Extract the [x, y] coordinate from the center of the cell holding the provided text.  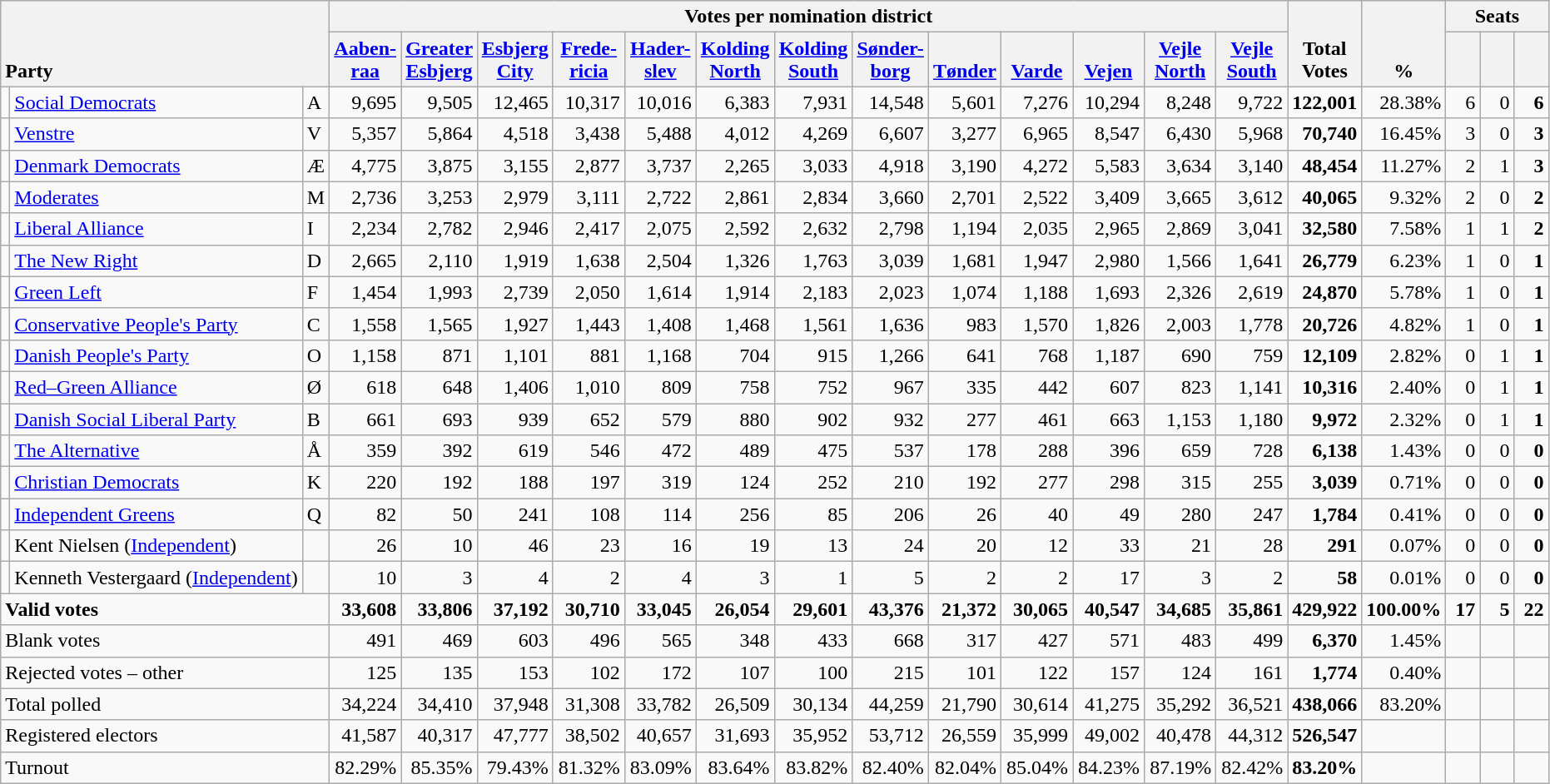
Varde [1036, 60]
12,465 [514, 102]
A [315, 102]
10,317 [589, 102]
% [1403, 43]
668 [891, 641]
40,065 [1325, 197]
0.01% [1403, 578]
2,739 [514, 292]
1,778 [1252, 324]
1,168 [660, 355]
I [315, 229]
12 [1036, 546]
1.43% [1403, 451]
40 [1036, 514]
210 [891, 483]
38,502 [589, 736]
2,050 [589, 292]
2,965 [1109, 229]
619 [514, 451]
1,763 [813, 261]
9,505 [440, 102]
Christian Democrats [156, 483]
Ø [315, 387]
F [315, 292]
663 [1109, 419]
579 [660, 419]
1,194 [964, 229]
153 [514, 672]
26,559 [964, 736]
0.40% [1403, 672]
100 [813, 672]
12,109 [1325, 355]
34,410 [440, 704]
83.09% [660, 767]
Aaben- raa [365, 60]
752 [813, 387]
1,558 [365, 324]
758 [735, 387]
603 [514, 641]
31,693 [735, 736]
472 [660, 451]
Danish People's Party [156, 355]
13 [813, 546]
317 [964, 641]
35,861 [1252, 609]
1,468 [735, 324]
Conservative People's Party [156, 324]
4,775 [365, 166]
3,665 [1180, 197]
46 [514, 546]
2,183 [813, 292]
1,774 [1325, 672]
1,636 [891, 324]
Kolding South [813, 60]
58 [1325, 578]
298 [1109, 483]
81.32% [589, 767]
B [315, 419]
6,430 [1180, 134]
335 [964, 387]
475 [813, 451]
35,952 [813, 736]
3,634 [1180, 166]
396 [1109, 451]
348 [735, 641]
932 [891, 419]
34,224 [365, 704]
1,927 [514, 324]
O [315, 355]
32,580 [1325, 229]
Green Left [156, 292]
40,478 [1180, 736]
315 [1180, 483]
C [315, 324]
5,488 [660, 134]
101 [964, 672]
70,740 [1325, 134]
0.07% [1403, 546]
823 [1180, 387]
871 [440, 355]
661 [365, 419]
469 [440, 641]
Total polled [165, 704]
47,777 [514, 736]
2,877 [589, 166]
30,710 [589, 609]
983 [964, 324]
19 [735, 546]
26,054 [735, 609]
359 [365, 451]
5,864 [440, 134]
1,454 [365, 292]
33,806 [440, 609]
215 [891, 672]
100.00% [1403, 609]
607 [1109, 387]
Sønder- borg [891, 60]
0.41% [1403, 514]
8,248 [1180, 102]
496 [589, 641]
427 [1036, 641]
5,583 [1109, 166]
122 [1036, 672]
256 [735, 514]
10,316 [1325, 387]
247 [1252, 514]
641 [964, 355]
2,417 [589, 229]
2,234 [365, 229]
172 [660, 672]
7,931 [813, 102]
Total Votes [1325, 43]
1,074 [964, 292]
7,276 [1036, 102]
11.27% [1403, 166]
1,443 [589, 324]
2,736 [365, 197]
1,158 [365, 355]
157 [1109, 672]
6,138 [1325, 451]
122,001 [1325, 102]
1.45% [1403, 641]
24,870 [1325, 292]
Moderates [156, 197]
5,968 [1252, 134]
Frede- ricia [589, 60]
3,438 [589, 134]
Red–Green Alliance [156, 387]
704 [735, 355]
14,548 [891, 102]
50 [440, 514]
3,253 [440, 197]
Greater Esbjerg [440, 60]
3,140 [1252, 166]
438,066 [1325, 704]
3,409 [1109, 197]
28 [1252, 546]
K [315, 483]
Esbjerg City [514, 60]
1,187 [1109, 355]
461 [1036, 419]
Hader- slev [660, 60]
Registered electors [165, 736]
442 [1036, 387]
565 [660, 641]
3,190 [964, 166]
1,188 [1036, 292]
2,023 [891, 292]
33 [1109, 546]
4,012 [735, 134]
1,784 [1325, 514]
255 [1252, 483]
161 [1252, 672]
768 [1036, 355]
33,608 [365, 609]
1,914 [735, 292]
36,521 [1252, 704]
1,561 [813, 324]
3,660 [891, 197]
37,192 [514, 609]
2.32% [1403, 419]
4,269 [813, 134]
53,712 [891, 736]
2,834 [813, 197]
40,547 [1109, 609]
82.40% [891, 767]
Vejle North [1180, 60]
7.58% [1403, 229]
33,782 [660, 704]
1,406 [514, 387]
8,547 [1109, 134]
The Alternative [156, 451]
1,010 [589, 387]
483 [1180, 641]
1,570 [1036, 324]
1,153 [1180, 419]
40,657 [660, 736]
6,383 [735, 102]
125 [365, 672]
1,266 [891, 355]
Æ [315, 166]
10,016 [660, 102]
2,522 [1036, 197]
Danish Social Liberal Party [156, 419]
1,681 [964, 261]
2,701 [964, 197]
967 [891, 387]
107 [735, 672]
939 [514, 419]
759 [1252, 355]
9,972 [1325, 419]
21,372 [964, 609]
491 [365, 641]
5,357 [365, 134]
392 [440, 451]
2,798 [891, 229]
35,999 [1036, 736]
Kolding North [735, 60]
880 [735, 419]
Party [165, 43]
1,693 [1109, 292]
48,454 [1325, 166]
881 [589, 355]
618 [365, 387]
82.04% [964, 767]
44,259 [891, 704]
2,003 [1180, 324]
85.35% [440, 767]
30,134 [813, 704]
1,919 [514, 261]
5.78% [1403, 292]
2,782 [440, 229]
33,045 [660, 609]
2,326 [1180, 292]
41,275 [1109, 704]
83.64% [735, 767]
21,790 [964, 704]
3,041 [1252, 229]
3,155 [514, 166]
M [315, 197]
2,979 [514, 197]
319 [660, 483]
728 [1252, 451]
1,638 [589, 261]
24 [891, 546]
2,869 [1180, 229]
1,326 [735, 261]
Rejected votes – other [165, 672]
Denmark Democrats [156, 166]
49 [1109, 514]
3,277 [964, 134]
41,587 [365, 736]
2,619 [1252, 292]
102 [589, 672]
1,101 [514, 355]
108 [589, 514]
2,075 [660, 229]
Liberal Alliance [156, 229]
3,875 [440, 166]
648 [440, 387]
28.38% [1403, 102]
Social Democrats [156, 102]
4,518 [514, 134]
206 [891, 514]
2,632 [813, 229]
291 [1325, 546]
37,948 [514, 704]
2,980 [1109, 261]
82 [365, 514]
Independent Greens [156, 514]
20 [964, 546]
2.82% [1403, 355]
809 [660, 387]
288 [1036, 451]
Valid votes [165, 609]
197 [589, 483]
Votes per nomination district [809, 17]
135 [440, 672]
3,111 [589, 197]
23 [589, 546]
9.32% [1403, 197]
4,272 [1036, 166]
2,035 [1036, 229]
34,685 [1180, 609]
49,002 [1109, 736]
499 [1252, 641]
Q [315, 514]
Kenneth Vestergaard (Independent) [156, 578]
82.42% [1252, 767]
2,722 [660, 197]
26,779 [1325, 261]
16.45% [1403, 134]
6,370 [1325, 641]
4.82% [1403, 324]
178 [964, 451]
1,947 [1036, 261]
Kent Nielsen (Independent) [156, 546]
The New Right [156, 261]
3,033 [813, 166]
43,376 [891, 609]
Vejle South [1252, 60]
280 [1180, 514]
571 [1109, 641]
30,065 [1036, 609]
4,918 [891, 166]
Turnout [165, 767]
82.29% [365, 767]
1,641 [1252, 261]
Seats [1497, 17]
30,614 [1036, 704]
10,294 [1109, 102]
659 [1180, 451]
902 [813, 419]
2,504 [660, 261]
915 [813, 355]
652 [589, 419]
Tønder [964, 60]
241 [514, 514]
85.04% [1036, 767]
35,292 [1180, 704]
2,265 [735, 166]
429,922 [1325, 609]
9,722 [1252, 102]
1,565 [440, 324]
252 [813, 483]
3,737 [660, 166]
1,614 [660, 292]
79.43% [514, 767]
220 [365, 483]
84.23% [1109, 767]
2,946 [514, 229]
433 [813, 641]
87.19% [1180, 767]
1,826 [1109, 324]
3,612 [1252, 197]
31,308 [589, 704]
2,665 [365, 261]
26,509 [735, 704]
29,601 [813, 609]
9,695 [365, 102]
489 [735, 451]
Vejen [1109, 60]
Venstre [156, 134]
22 [1532, 609]
1,566 [1180, 261]
2,110 [440, 261]
6.23% [1403, 261]
85 [813, 514]
537 [891, 451]
188 [514, 483]
546 [589, 451]
Blank votes [165, 641]
6,965 [1036, 134]
D [315, 261]
V [315, 134]
5,601 [964, 102]
6,607 [891, 134]
1,180 [1252, 419]
2,861 [735, 197]
Å [315, 451]
21 [1180, 546]
114 [660, 514]
690 [1180, 355]
1,141 [1252, 387]
20,726 [1325, 324]
1,408 [660, 324]
2.40% [1403, 387]
0.71% [1403, 483]
1,993 [440, 292]
40,317 [440, 736]
526,547 [1325, 736]
2,592 [735, 229]
16 [660, 546]
44,312 [1252, 736]
83.82% [813, 767]
693 [440, 419]
